Scan for the cell matching the given text and deliver its [x, y] coordinate at center. 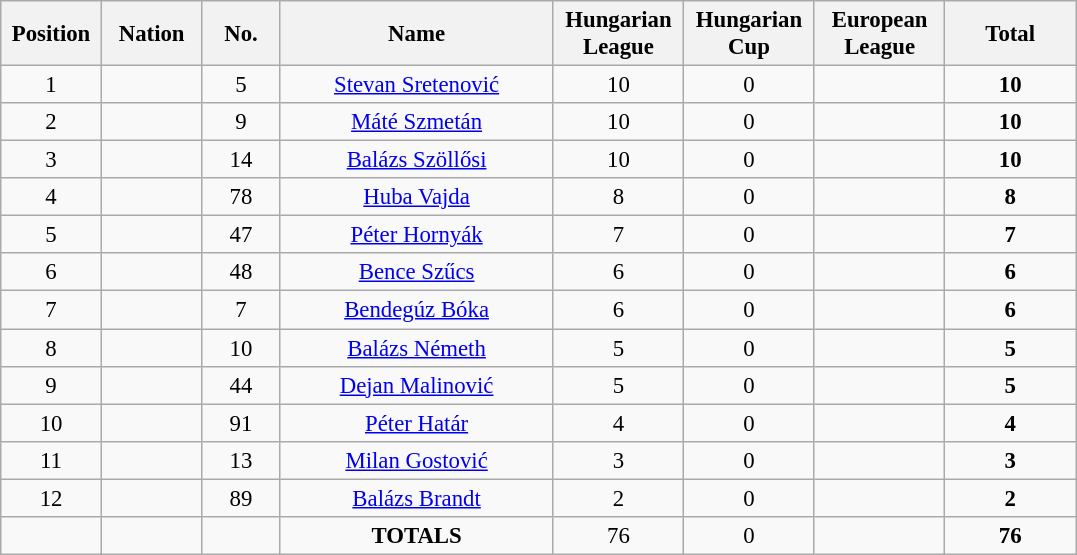
91 [241, 423]
13 [241, 460]
Hungarian League [618, 34]
12 [52, 498]
14 [241, 160]
Balázs Brandt [416, 498]
Bendegúz Bóka [416, 310]
1 [52, 85]
Péter Hornyák [416, 235]
Total [1010, 34]
Huba Vajda [416, 197]
Milan Gostović [416, 460]
Péter Határ [416, 423]
44 [241, 385]
Balázs Németh [416, 348]
89 [241, 498]
TOTALS [416, 536]
Position [52, 34]
No. [241, 34]
Dejan Malinović [416, 385]
European League [880, 34]
11 [52, 460]
47 [241, 235]
78 [241, 197]
Bence Szűcs [416, 273]
Nation [152, 34]
Balázs Szöllősi [416, 160]
Máté Szmetán [416, 122]
Hungarian Cup [750, 34]
Stevan Sretenović [416, 85]
Name [416, 34]
48 [241, 273]
